Pinpoint the cell where the given text exists, returning its (X, Y) midpoint coordinate. 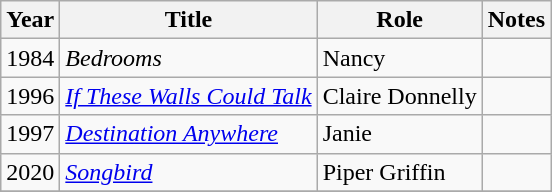
1996 (30, 96)
Notes (516, 20)
Songbird (188, 172)
Claire Donnelly (400, 96)
Nancy (400, 58)
Janie (400, 134)
2020 (30, 172)
Bedrooms (188, 58)
Role (400, 20)
If These Walls Could Talk (188, 96)
Title (188, 20)
Destination Anywhere (188, 134)
1997 (30, 134)
1984 (30, 58)
Year (30, 20)
Piper Griffin (400, 172)
